Scan for the cell matching the given text and deliver its [x, y] coordinate at center. 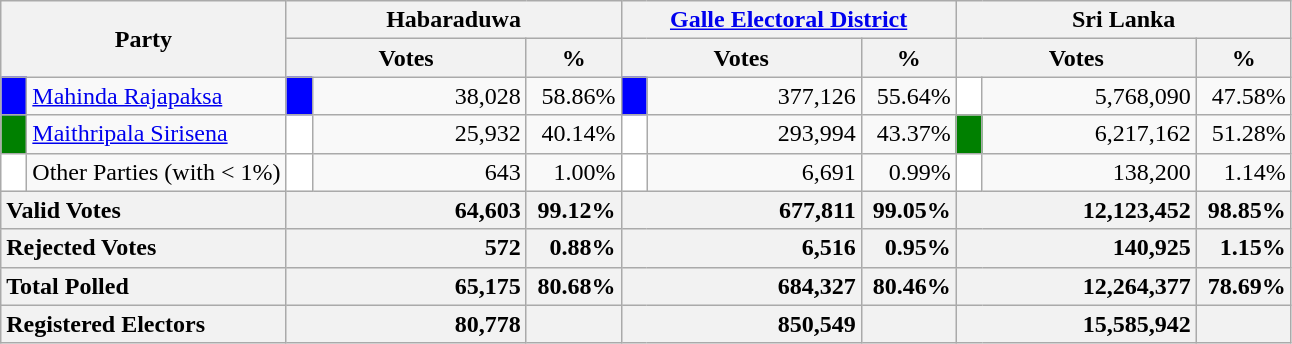
12,264,377 [1076, 286]
Other Parties (with < 1%) [156, 172]
Maithripala Sirisena [156, 134]
138,200 [1089, 172]
677,811 [741, 210]
78.69% [1244, 286]
99.05% [908, 210]
5,768,090 [1089, 96]
Mahinda Rajapaksa [156, 96]
55.64% [908, 96]
80.46% [908, 286]
1.15% [1244, 248]
98.85% [1244, 210]
58.86% [574, 96]
Sri Lanka [1124, 20]
25,932 [419, 134]
38,028 [419, 96]
1.14% [1244, 172]
850,549 [741, 324]
43.37% [908, 134]
47.58% [1244, 96]
0.99% [908, 172]
Party [144, 39]
643 [419, 172]
Habaraduwa [454, 20]
Valid Votes [144, 210]
80,778 [406, 324]
1.00% [574, 172]
6,217,162 [1089, 134]
Total Polled [144, 286]
572 [406, 248]
Galle Electoral District [788, 20]
6,516 [741, 248]
65,175 [406, 286]
293,994 [754, 134]
Rejected Votes [144, 248]
40.14% [574, 134]
0.88% [574, 248]
15,585,942 [1076, 324]
6,691 [754, 172]
64,603 [406, 210]
377,126 [754, 96]
51.28% [1244, 134]
684,327 [741, 286]
Registered Electors [144, 324]
140,925 [1076, 248]
80.68% [574, 286]
0.95% [908, 248]
99.12% [574, 210]
12,123,452 [1076, 210]
